Scan for the cell matching the given text and deliver its [X, Y] coordinate at center. 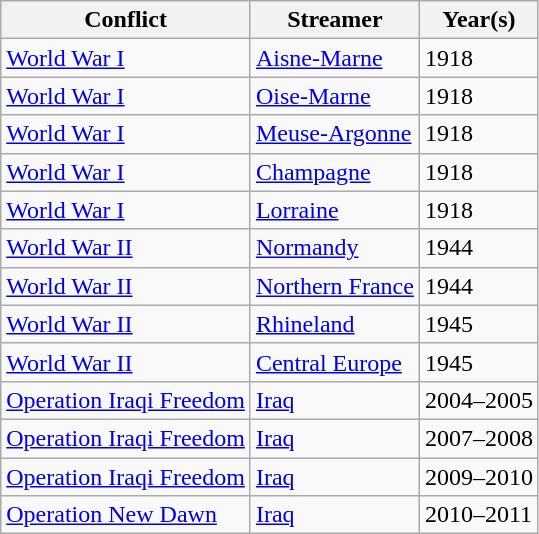
2009–2010 [478, 477]
Northern France [334, 286]
2004–2005 [478, 400]
Rhineland [334, 324]
Lorraine [334, 210]
Aisne-Marne [334, 58]
Oise-Marne [334, 96]
Streamer [334, 20]
Central Europe [334, 362]
Normandy [334, 248]
Meuse-Argonne [334, 134]
2007–2008 [478, 438]
2010–2011 [478, 515]
Conflict [126, 20]
Operation New Dawn [126, 515]
Year(s) [478, 20]
Champagne [334, 172]
